Find where the given text appears and provide that cell's center as [x, y] coordinate. 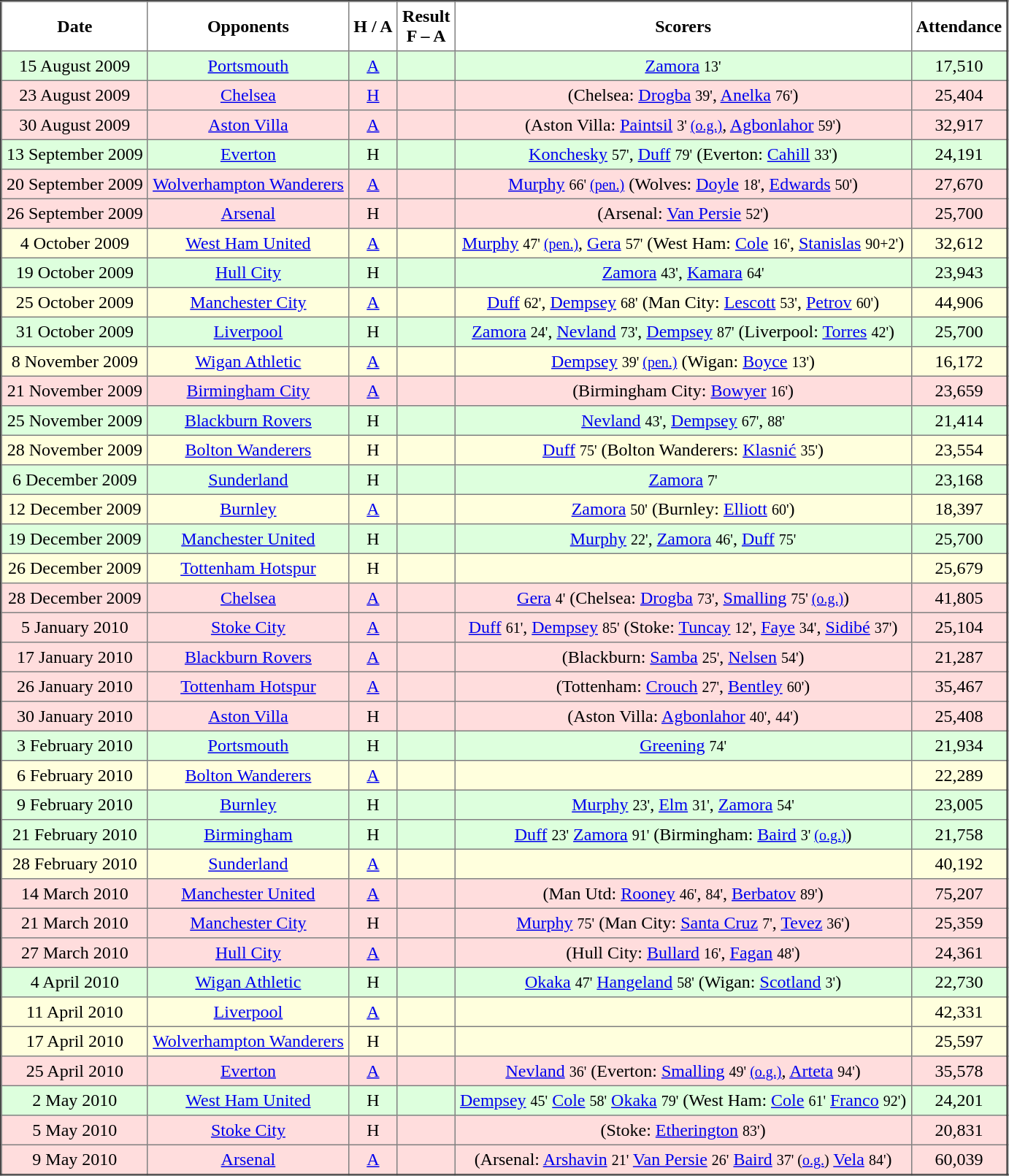
(Hull City: Bullard 16', Fagan 48') [683, 953]
5 May 2010 [74, 1130]
25,408 [959, 716]
(Chelsea: Drogba 39', Anelka 76') [683, 95]
26 January 2010 [74, 686]
17 April 2010 [74, 1041]
Dempsey 45' Cole 58' Okaka 79' (West Ham: Cole 61' Franco 92') [683, 1100]
Duff 62', Dempsey 68' (Man City: Lescott 53', Petrov 60') [683, 302]
24,201 [959, 1100]
Zamora 43', Kamara 64' [683, 272]
3 February 2010 [74, 745]
21,287 [959, 657]
21,758 [959, 834]
H / A [372, 26]
23,659 [959, 391]
40,192 [959, 864]
30 January 2010 [74, 716]
Murphy 66' (pen.) (Wolves: Doyle 18', Edwards 50') [683, 184]
18,397 [959, 509]
(Man Utd: Rooney 46', 84', Berbatov 89') [683, 893]
27 March 2010 [74, 953]
25 April 2010 [74, 1071]
21,934 [959, 745]
24,361 [959, 953]
Attendance [959, 26]
Scorers [683, 26]
(Aston Villa: Agbonlahor 40', 44') [683, 716]
23 August 2009 [74, 95]
23,168 [959, 480]
6 February 2010 [74, 775]
Zamora 50' (Burnley: Elliott 60') [683, 509]
Murphy 22', Zamora 46', Duff 75' [683, 539]
41,805 [959, 598]
25,679 [959, 568]
9 February 2010 [74, 804]
15 August 2009 [74, 66]
Okaka 47' Hangeland 58' (Wigan: Scotland 3') [683, 982]
Birmingham City [248, 391]
25,597 [959, 1041]
23,005 [959, 804]
9 May 2010 [74, 1159]
5 January 2010 [74, 627]
Nevland 36' (Everton: Smalling 49' (o.g.), Arteta 94') [683, 1071]
13 September 2009 [74, 154]
Murphy 23', Elm 31', Zamora 54' [683, 804]
19 December 2009 [74, 539]
28 November 2009 [74, 450]
(Tottenham: Crouch 27', Bentley 60') [683, 686]
14 March 2010 [74, 893]
4 October 2009 [74, 243]
20 September 2009 [74, 184]
42,331 [959, 1012]
Date [74, 26]
32,917 [959, 125]
44,906 [959, 302]
16,172 [959, 361]
Opponents [248, 26]
Nevland 43', Dempsey 67', 88' [683, 420]
Greening 74' [683, 745]
Duff 23' Zamora 91' (Birmingham: Baird 3' (o.g.)) [683, 834]
Duff 61', Dempsey 85' (Stoke: Tuncay 12', Faye 34', Sidibé 37') [683, 627]
Zamora 24', Nevland 73', Dempsey 87' (Liverpool: Torres 42') [683, 331]
28 February 2010 [74, 864]
(Stoke: Etherington 83') [683, 1130]
Dempsey 39' (pen.) (Wigan: Boyce 13') [683, 361]
35,467 [959, 686]
20,831 [959, 1130]
32,612 [959, 243]
Zamora 13' [683, 66]
ResultF – A [426, 26]
21,414 [959, 420]
25,404 [959, 95]
21 March 2010 [74, 923]
21 November 2009 [74, 391]
Zamora 7' [683, 480]
25 October 2009 [74, 302]
12 December 2009 [74, 509]
60,039 [959, 1159]
30 August 2009 [74, 125]
35,578 [959, 1071]
Gera 4' (Chelsea: Drogba 73', Smalling 75' (o.g.)) [683, 598]
8 November 2009 [74, 361]
(Aston Villa: Paintsil 3' (o.g.), Agbonlahor 59') [683, 125]
27,670 [959, 184]
17,510 [959, 66]
Duff 75' (Bolton Wanderers: Klasnić 35') [683, 450]
Konchesky 57', Duff 79' (Everton: Cahill 33') [683, 154]
(Arsenal: Arshavin 21' Van Persie 26' Baird 37' (o.g.) Vela 84') [683, 1159]
(Arsenal: Van Persie 52') [683, 213]
6 December 2009 [74, 480]
22,289 [959, 775]
23,554 [959, 450]
24,191 [959, 154]
21 February 2010 [74, 834]
Murphy 47' (pen.), Gera 57' (West Ham: Cole 16', Stanislas 90+2') [683, 243]
(Blackburn: Samba 25', Nelsen 54') [683, 657]
17 January 2010 [74, 657]
25 November 2009 [74, 420]
4 April 2010 [74, 982]
23,943 [959, 272]
11 April 2010 [74, 1012]
25,104 [959, 627]
Murphy 75' (Man City: Santa Cruz 7', Tevez 36') [683, 923]
26 September 2009 [74, 213]
28 December 2009 [74, 598]
19 October 2009 [74, 272]
Birmingham [248, 834]
31 October 2009 [74, 331]
2 May 2010 [74, 1100]
(Birmingham City: Bowyer 16') [683, 391]
25,359 [959, 923]
75,207 [959, 893]
26 December 2009 [74, 568]
22,730 [959, 982]
